Locate the cell with the specified text and output its [x, y] center coordinate. 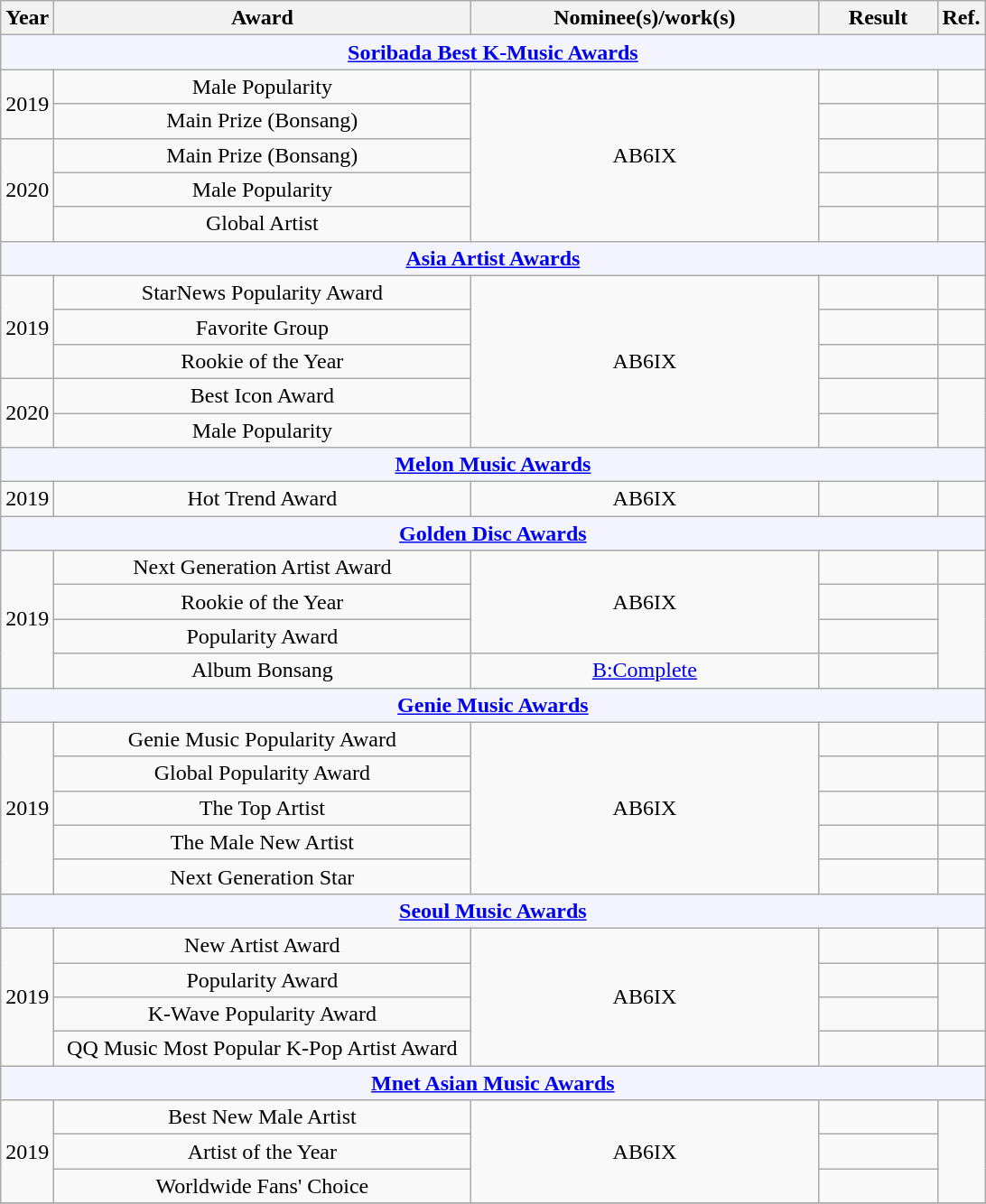
Seoul Music Awards [493, 911]
Global Popularity Award [262, 773]
Golden Disc Awards [493, 533]
Melon Music Awards [493, 465]
Result [878, 18]
New Artist Award [262, 945]
Favorite Group [262, 327]
Award [262, 18]
Artist of the Year [262, 1152]
The Top Artist [262, 808]
StarNews Popularity Award [262, 292]
Asia Artist Awards [493, 258]
Genie Music Popularity Award [262, 739]
Next Generation Star [262, 876]
Nominee(s)/work(s) [645, 18]
Album Bonsang [262, 671]
K-Wave Popularity Award [262, 1014]
Best New Male Artist [262, 1117]
Hot Trend Award [262, 499]
B:Complete [645, 671]
Year [27, 18]
Global Artist [262, 224]
Mnet Asian Music Awards [493, 1083]
Next Generation Artist Award [262, 568]
QQ Music Most Popular K-Pop Artist Award [262, 1049]
Ref. [961, 18]
The Male New Artist [262, 842]
Worldwide Fans' Choice [262, 1186]
Genie Music Awards [493, 705]
Best Icon Award [262, 395]
Soribada Best K-Music Awards [493, 52]
